Return the (x, y) coordinate for the center point of the cell that contains the specified text.  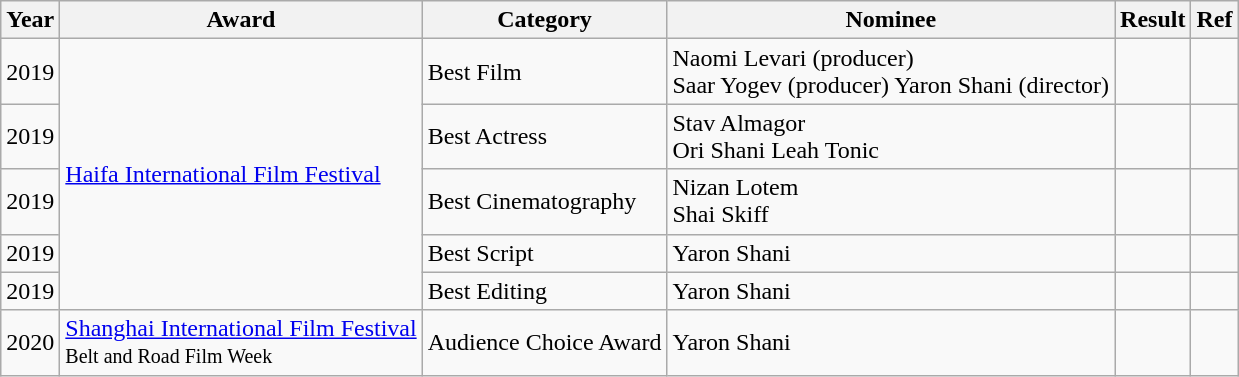
Audience Choice Award (544, 342)
Nizan LotemShai Skiff (891, 202)
Best Actress (544, 136)
Stav AlmagorOri Shani Leah Tonic (891, 136)
Award (241, 20)
Result (1153, 20)
Shanghai International Film FestivalBelt and Road Film Week (241, 342)
2020 (30, 342)
Best Editing (544, 291)
Ref (1214, 20)
Best Film (544, 72)
Year (30, 20)
Naomi Levari (producer)Saar Yogev (producer) Yaron Shani (director) (891, 72)
Best Cinematography (544, 202)
Nominee (891, 20)
Category (544, 20)
Haifa International Film Festival (241, 174)
Best Script (544, 253)
